Return the [X, Y] coordinate for the center point of the cell that contains the specified text.  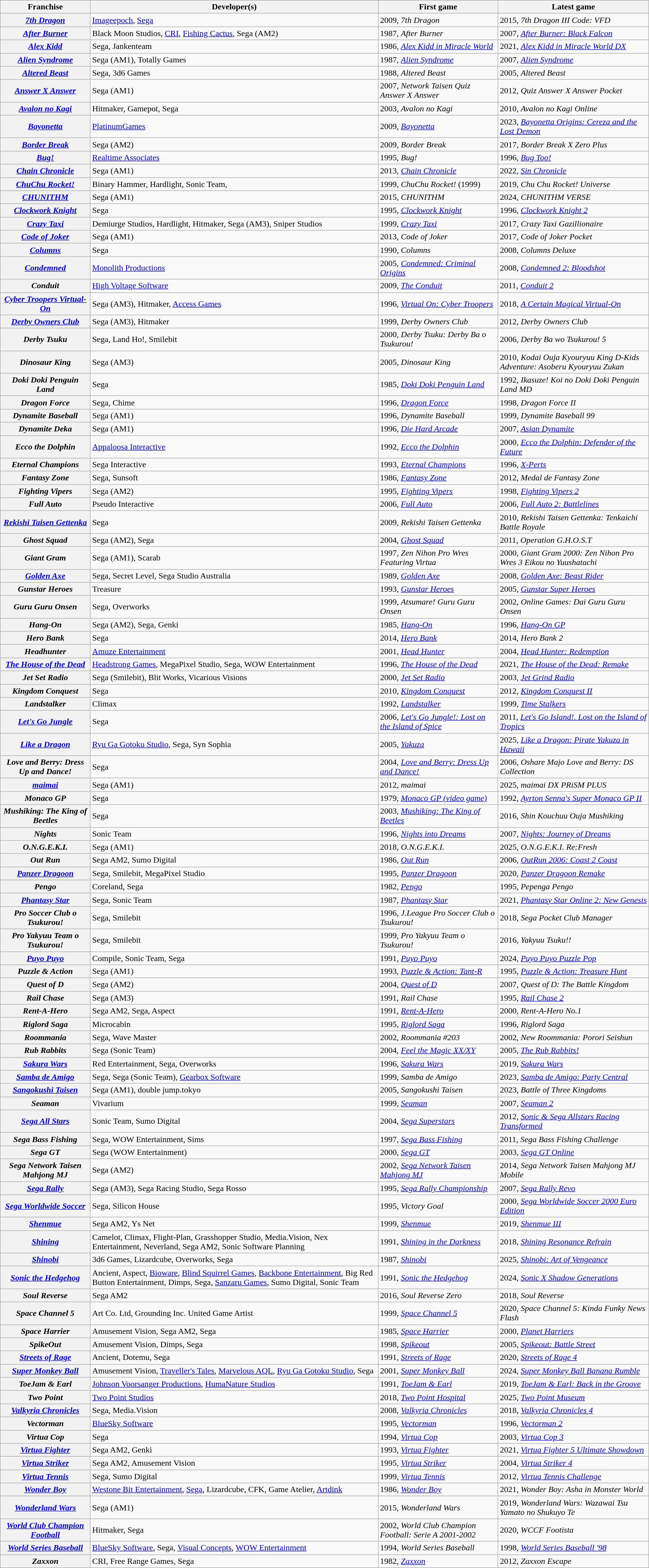
2001, Head Hunter [438, 651]
1998, Spikeout [438, 1344]
Quest of D [45, 985]
2007, Nights: Journey of Dreams [573, 834]
After Burner [45, 33]
1991, Shining in the Darkness [438, 1242]
2004, Feel the Magic XX/XY [438, 1051]
Sonic the Hedgehog [45, 1278]
1995, Fighting Vipers [438, 491]
The House of the Dead [45, 664]
2004, Sega Superstars [438, 1121]
1982, Pengo [438, 886]
1996, The House of the Dead [438, 664]
1999, Virtua Tennis [438, 1476]
2005, Yakuza [438, 744]
Roommania [45, 1037]
1985, Doki Doki Penguin Land [438, 384]
Rekishi Taisen Gettenka [45, 522]
1990, Columns [438, 250]
Sega (Smilebit), Blit Works, Vicarious Visions [234, 677]
Sega (AM1), double jump.tokyo [234, 1090]
2017, Crazy Taxi Gazillionaire [573, 224]
2006, Full Auto 2: Battlelines [573, 504]
Microcabin [234, 1024]
Columns [45, 250]
2007, Network Taisen Quiz Answer X Answer [438, 91]
1997, Zen Nihon Pro Wres Featuring Virtua [438, 558]
High Voltage Software [234, 286]
Derby Tsuku [45, 339]
Border Break [45, 144]
2021, The House of the Dead: Remake [573, 664]
1996, Virtual On: Cyber Troopers [438, 304]
Golden Axe [45, 576]
2014, Hero Bank 2 [573, 638]
Jet Set Radio [45, 677]
Sega Rally [45, 1188]
2018, Two Point Hospital [438, 1397]
2008, Golden Axe: Beast Rider [573, 576]
1987, Phantasy Star [438, 900]
Space Channel 5 [45, 1313]
Sega (AM3), Sega Racing Studio, Sega Rosso [234, 1188]
2005, Spikeout: Battle Street [573, 1344]
2023, Bayonetta Origins: Cereza and the Lost Demon [573, 126]
World Club Champion Football [45, 1530]
Gunstar Heroes [45, 589]
2009, Bayonetta [438, 126]
Amusement Vision, Sega AM2, Sega [234, 1331]
Out Run [45, 860]
Sega, 3d6 Games [234, 73]
Streets of Rage [45, 1357]
2002, Online Games: Dai Guru Guru Onsen [573, 607]
2012, Virtua Tennis Challenge [573, 1476]
1998, Dragon Force II [573, 402]
2005, Condemned: Criminal Origins [438, 268]
2006, OutRun 2006: Coast 2 Coast [573, 860]
Sega, Wave Master [234, 1037]
1991, Rent-A-Hero [438, 1011]
2015, CHUNITHM [438, 197]
1998, Fighting Vipers 2 [573, 491]
Full Auto [45, 504]
1987, Alien Syndrome [438, 60]
2020, Streets of Rage 4 [573, 1357]
Chain Chronicle [45, 171]
ToeJam & Earl [45, 1384]
Wonder Boy [45, 1490]
2013, Code of Joker [438, 237]
2020, WCCF Footista [573, 1530]
Sega, Jankenteam [234, 46]
2007, Quest of D: The Battle Kingdom [573, 985]
1993, Gunstar Heroes [438, 589]
2006, Derby Ba wo Tsukurou! 5 [573, 339]
Pseudo Interactive [234, 504]
Ecco the Dolphin [45, 447]
2006, Oshare Majo Love and Berry: DS Collection [573, 767]
2019, ToeJam & Earl: Back in the Groove [573, 1384]
Shining [45, 1242]
Sonic Team, Sumo Digital [234, 1121]
Sega AM2 [234, 1295]
2012, Quiz Answer X Answer Pocket [573, 91]
2003, Sega GT Online [573, 1152]
Johnson Voorsanger Productions, HumaNature Studios [234, 1384]
1996, Vectorman 2 [573, 1423]
1995, Bug! [438, 157]
1996, Dynamite Baseball [438, 415]
2014, Sega Network Taisen Mahjong MJ Mobile [573, 1170]
CRI, Free Range Games, Sega [234, 1561]
2025, Shinobi: Art of Vengeance [573, 1260]
1996, Clockwork Knight 2 [573, 211]
1999, Seaman [438, 1103]
ChuChu Rocket! [45, 184]
Pro Yakyuu Team o Tsukurou! [45, 940]
Monaco GP [45, 798]
Pengo [45, 886]
2020, Space Channel 5: Kinda Funky News Flash [573, 1313]
1992, Ikasuze! Koi no Doki Doki Penguin Land MD [573, 384]
2004, Quest of D [438, 985]
Code of Joker [45, 237]
2015, Wonderland Wars [438, 1507]
Sega, Smilebit, MegaPixel Studio [234, 873]
Imageepoch, Sega [234, 20]
Alex Kidd [45, 46]
Sega AM2, Ys Net [234, 1224]
Latest game [573, 7]
Vivarium [234, 1103]
Landstalker [45, 704]
1995, Victory Goal [438, 1206]
2003, Mushiking: The King of Beetles [438, 816]
Sega AM2, Genki [234, 1450]
Franchise [45, 7]
2018, O.N.G.E.K.I. [438, 847]
2012, Derby Owners Club [573, 322]
2003, Jet Grind Radio [573, 677]
Shenmue [45, 1224]
2004, Head Hunter: Redemption [573, 651]
Giant Gram [45, 558]
Appaloosa Interactive [234, 447]
Derby Owners Club [45, 322]
2000, Jet Set Radio [438, 677]
2015, 7th Dragon III Code: VFD [573, 20]
1991, Puyo Puyo [438, 958]
Sega (AM3), Hitmaker [234, 322]
2019, Chu Chu Rocket! Universe [573, 184]
Let's Go Jungle [45, 722]
Westone Bit Entertainment, Sega, Lizardcube, CFK, Game Atelier, Artdink [234, 1490]
1987, Shinobi [438, 1260]
2000, Sega GT [438, 1152]
Amuze Entertainment [234, 651]
2021, Wonder Boy: Asha in Monster World [573, 1490]
1995, Sega Rally Championship [438, 1188]
Sonic Team [234, 834]
Rail Chase [45, 998]
1993, Puzzle & Action: Tant-R [438, 971]
Bug! [45, 157]
Like a Dragon [45, 744]
2005, Sangokushi Taisen [438, 1090]
2005, Gunstar Super Heroes [573, 589]
Sega, Sumo Digital [234, 1476]
2018, Shining Resonance Refrain [573, 1242]
Dragon Force [45, 402]
Sega GT [45, 1152]
1996, J.League Pro Soccer Club o Tsukurou! [438, 918]
2004, Virtua Striker 4 [573, 1463]
1995, Clockwork Knight [438, 211]
Realtime Associates [234, 157]
1991, Streets of Rage [438, 1357]
Treasure [234, 589]
Sega AM2, Sega, Aspect [234, 1011]
2016, Shin Kouchuu Ouja Mushiking [573, 816]
Condemned [45, 268]
2019, Sakura Wars [573, 1064]
Mushiking: The King of Beetles [45, 816]
Amusement Vision, Traveller's Tales, Marvelous AQL, Ryu Ga Gotoku Studio, Sega [234, 1371]
1986, Alex Kidd in Miracle World [438, 46]
Black Moon Studios, CRI, Fishing Cactus, Sega (AM2) [234, 33]
1993, Virtua Fighter [438, 1450]
7th Dragon [45, 20]
Virtua Cop [45, 1437]
Sega, Sega (Sonic Team), Gearbox Software [234, 1077]
2020, Panzer Dragoon Remake [573, 873]
2012, Sonic & Sega Allstars Racing Transformed [573, 1121]
1995, Puzzle & Action: Treasure Hunt [573, 971]
2011, Sega Bass Fishing Challenge [573, 1139]
2017, Border Break X Zero Plus [573, 144]
Sega (AM1), Totally Games [234, 60]
1995, Vectorman [438, 1423]
2025, maimai DX PRiSM PLUS [573, 785]
1996, Die Hard Arcade [438, 429]
2024, Sonic X Shadow Generations [573, 1278]
2016, Yakyuu Tsuku!! [573, 940]
1999, Samba de Amigo [438, 1077]
Binary Hammer, Hardlight, Sonic Team, [234, 184]
Ancient, Dotemu, Sega [234, 1357]
1991, Rail Chase [438, 998]
Sangokushi Taisen [45, 1090]
Coreland, Sega [234, 886]
Soul Reverse [45, 1295]
Dinosaur King [45, 362]
2003, Virtua Cop 3 [573, 1437]
Avalon no Kagi [45, 109]
Cyber Troopers Virtual-On [45, 304]
2010, Avalon no Kagi Online [573, 109]
2006, Let's Go Jungle!: Lost on the Island of Spice [438, 722]
Pro Soccer Club o Tsukurou! [45, 918]
1992, Landstalker [438, 704]
Amusement Vision, Dimps, Sega [234, 1344]
Red Entertainment, Sega, Overworks [234, 1064]
1998, World Series Baseball '98 [573, 1548]
2005, The Rub Rabbits! [573, 1051]
Hitmaker, Sega [234, 1530]
1986, Wonder Boy [438, 1490]
1986, Fantasy Zone [438, 478]
1996, Dragon Force [438, 402]
2018, A Certain Magical Virtual-On [573, 304]
Sega, Secret Level, Sega Studio Australia [234, 576]
1985, Space Harrier [438, 1331]
2024, Super Monkey Ball Banana Rumble [573, 1371]
2005, Altered Beast [573, 73]
SpikeOut [45, 1344]
Conduit [45, 286]
Monolith Productions [234, 268]
Fighting Vipers [45, 491]
2021, Virtua Fighter 5 Ultimate Showdown [573, 1450]
Super Monkey Ball [45, 1371]
2007, Sega Rally Revo [573, 1188]
1995, Virtua Striker [438, 1463]
Two Point Studios [234, 1397]
Puyo Puyo [45, 958]
Hang-On [45, 625]
1996, Nights into Dreams [438, 834]
Headstrong Games, MegaPixel Studio, Sega, WOW Entertainment [234, 664]
1992, Ayrton Senna's Super Monaco GP II [573, 798]
Sega Interactive [234, 465]
PlatinumGames [234, 126]
1992, Ecco the Dolphin [438, 447]
1995, Pepenga Pengo [573, 886]
2018, Valkyria Chronicles 4 [573, 1410]
2009, The Conduit [438, 286]
Developer(s) [234, 7]
Samba de Amigo [45, 1077]
Virtua Tennis [45, 1476]
2000, Rent-A-Hero No.1 [573, 1011]
2000, Sega Worldwide Soccer 2000 Euro Edition [573, 1206]
2000, Derby Tsuku: Derby Ba o Tsukurou! [438, 339]
BlueSky Software, Sega, Visual Concepts, WOW Entertainment [234, 1548]
1986, Out Run [438, 860]
Headhunter [45, 651]
2022, Sin Chronicle [573, 171]
Ryu Ga Gotoku Studio, Sega, Syn Sophia [234, 744]
2008, Columns Deluxe [573, 250]
Rent-A-Hero [45, 1011]
Nights [45, 834]
2025, O.N.G.E.K.I. Re:Fresh [573, 847]
Sega (AM3), Hitmaker, Access Games [234, 304]
Eternal Champions [45, 465]
1999, Pro Yakyuu Team o Tsukurou! [438, 940]
2003, Avalon no Kagi [438, 109]
Guru Guru Onsen [45, 607]
Sega All Stars [45, 1121]
1985, Hang-On [438, 625]
1991, ToeJam & Earl [438, 1384]
2012, Kingdom Conquest II [573, 691]
2012, Zaxxon Escape [573, 1561]
Camelot, Climax, Flight-Plan, Grasshopper Studio, Media.Vision, Nex Entertainment, Neverland, Sega AM2, Sonic Software Planning [234, 1242]
Art Co. Ltd, Grounding Inc. United Game Artist [234, 1313]
2002, World Club Champion Football: Serie A 2001-2002 [438, 1530]
2021, Phantasy Star Online 2: New Genesis [573, 900]
2011, Conduit 2 [573, 286]
2009, Rekishi Taisen Gettenka [438, 522]
2014, Hero Bank [438, 638]
Alien Syndrome [45, 60]
Sega Network Taisen Mahjong MJ [45, 1170]
Climax [234, 704]
Sega (AM2), Sega [234, 540]
1987, After Burner [438, 33]
2023, Samba de Amigo: Party Central [573, 1077]
Love and Berry: Dress Up and Dance! [45, 767]
2007, After Burner: Black Falcon [573, 33]
2004, Love and Berry: Dress Up and Dance! [438, 767]
2024, Puyo Puyo Puzzle Pop [573, 958]
2018, Sega Pocket Club Manager [573, 918]
Sega (WOW Entertainment) [234, 1152]
Sega, WOW Entertainment, Sims [234, 1139]
1999, Derby Owners Club [438, 322]
Dynamite Baseball [45, 415]
1988, Altered Beast [438, 73]
BlueSky Software [234, 1423]
Hero Bank [45, 638]
Sega Worldwide Soccer [45, 1206]
Phantasy Star [45, 900]
2009, Border Break [438, 144]
Sega, Chime [234, 402]
Rub Rabbits [45, 1051]
1999, Crazy Taxi [438, 224]
2009, 7th Dragon [438, 20]
Zaxxon [45, 1561]
Ghost Squad [45, 540]
Seaman [45, 1103]
2019, Wonderland Wars: Wazawai Tsu Yamato no Shukuyo Te [573, 1507]
Altered Beast [45, 73]
Sega (AM1), Scarab [234, 558]
Sega, Sonic Team [234, 900]
1989, Golden Axe [438, 576]
2019, Shenmue III [573, 1224]
2012, maimai [438, 785]
2013, Chain Chronicle [438, 171]
2006, Full Auto [438, 504]
Space Harrier [45, 1331]
Two Point [45, 1397]
2025, Two Point Museum [573, 1397]
Riglord Saga [45, 1024]
2000, Planet Harriers [573, 1331]
1996, Hang-On GP [573, 625]
Hitmaker, Gamepot, Sega [234, 109]
1999, ChuChu Rocket! (1999) [438, 184]
Valkyria Chronicles [45, 1410]
Vectorman [45, 1423]
1999, Atsumare! Guru Guru Onsen [438, 607]
Clockwork Knight [45, 211]
1999, Space Channel 5 [438, 1313]
Virtua Fighter [45, 1450]
1994, Virtua Cop [438, 1437]
Virtua Striker [45, 1463]
Sega, Silicon House [234, 1206]
Demiurge Studios, Hardlight, Hitmaker, Sega (AM3), Sniper Studios [234, 224]
2000, Ecco the Dolphin: Defender of the Future [573, 447]
1996, Sakura Wars [438, 1064]
2005, Dinosaur King [438, 362]
2012, Medal de Fantasy Zone [573, 478]
Answer X Answer [45, 91]
Compile, Sonic Team, Sega [234, 958]
1999, Dynamite Baseball 99 [573, 415]
Sega, Sunsoft [234, 478]
Sega AM2, Amusement Vision [234, 1463]
Wonderland Wars [45, 1507]
1993, Eternal Champions [438, 465]
2010, Rekishi Taisen Gettenka: Tenkaichi Battle Royale [573, 522]
2000, Giant Gram 2000: Zen Nihon Pro Wres 3 Eikou no Yuushatachi [573, 558]
1997, Sega Bass Fishing [438, 1139]
Doki Doki Penguin Land [45, 384]
Kingdom Conquest [45, 691]
2011, Operation G.H.O.S.T [573, 540]
Crazy Taxi [45, 224]
maimai [45, 785]
2007, Seaman 2 [573, 1103]
2010, Kingdom Conquest [438, 691]
1982, Zaxxon [438, 1561]
1999, Shenmue [438, 1224]
1991, Sonic the Hedgehog [438, 1278]
Sega, Land Ho!, Smilebit [234, 339]
Sega (Sonic Team) [234, 1051]
2011, Let's Go Island!. Lost on the Island of Tropics [573, 722]
2007, Asian Dynamite [573, 429]
2002, Roommania #203 [438, 1037]
CHUNITHM [45, 197]
Bayonetta [45, 126]
Sega (AM2), Sega, Genki [234, 625]
1999, Time Stalkers [573, 704]
2023, Battle of Three Kingdoms [573, 1090]
1995, Rail Chase 2 [573, 998]
2017, Code of Joker Pocket [573, 237]
Puzzle & Action [45, 971]
2021, Alex Kidd in Miracle World DX [573, 46]
2008, Valkyria Chronicles [438, 1410]
1996, Bug Too! [573, 157]
1996, Riglord Saga [573, 1024]
Panzer Dragoon [45, 873]
2001, Super Monkey Ball [438, 1371]
World Series Baseball [45, 1548]
2008, Condemned 2: Bloodshot [573, 268]
2002, New Roommania: Porori Seishun [573, 1037]
Shinobi [45, 1260]
Sega AM2, Sumo Digital [234, 860]
2004, Ghost Squad [438, 540]
2002, Sega Network Taisen Mahjong MJ [438, 1170]
Sega Bass Fishing [45, 1139]
2007, Alien Syndrome [573, 60]
First game [438, 7]
1979, Monaco GP (video game) [438, 798]
1995, Riglord Saga [438, 1024]
Sakura Wars [45, 1064]
1995, Panzer Dragoon [438, 873]
2025, Like a Dragon: Pirate Yakuza in Hawaii [573, 744]
Fantasy Zone [45, 478]
3d6 Games, Lizardcube, Overworks, Sega [234, 1260]
1994, World Series Baseball [438, 1548]
2018, Soul Reverse [573, 1295]
Dynamite Deka [45, 429]
1996, X-Perts [573, 465]
2024, CHUNITHM VERSE [573, 197]
O.N.G.E.K.I. [45, 847]
2010, Kodai Ouja Kyouryuu King D-Kids Adventure: Asoberu Kyouryuu Zukan [573, 362]
2016, Soul Reverse Zero [438, 1295]
Sega, Media.Vision [234, 1410]
Sega, Overworks [234, 607]
